Search for the cell housing the specified text and yield its (X, Y) center coordinate. 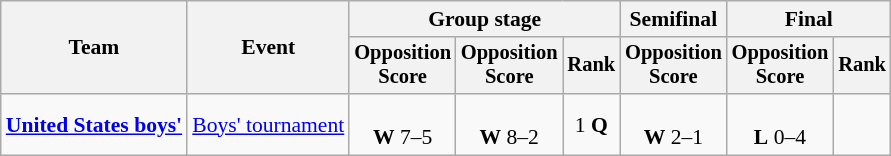
Boys' tournament (268, 124)
W 7–5 (402, 124)
W 8–2 (510, 124)
L 0–4 (780, 124)
Group stage (484, 19)
1 Q (591, 124)
Event (268, 48)
Semifinal (674, 19)
Final (809, 19)
Team (94, 48)
United States boys' (94, 124)
W 2–1 (674, 124)
